Determine the [x, y] coordinate at the center of the cell enclosing the given text.  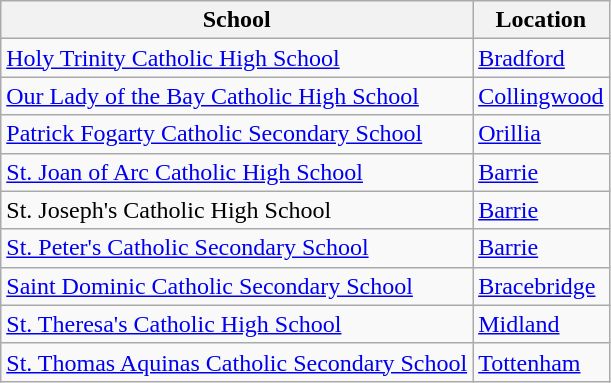
St. Theresa's Catholic High School [237, 324]
Saint Dominic Catholic Secondary School [237, 286]
Patrick Fogarty Catholic Secondary School [237, 134]
Our Lady of the Bay Catholic High School [237, 96]
Bradford [541, 58]
Bracebridge [541, 286]
Location [541, 20]
St. Joan of Arc Catholic High School [237, 172]
St. Joseph's Catholic High School [237, 210]
Collingwood [541, 96]
Orillia [541, 134]
Midland [541, 324]
School [237, 20]
St. Thomas Aquinas Catholic Secondary School [237, 362]
Tottenham [541, 362]
St. Peter's Catholic Secondary School [237, 248]
Holy Trinity Catholic High School [237, 58]
